Return [x, y] of the center of cell containing provided text 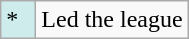
Led the league [112, 20]
* [18, 20]
